For the text-containing cell, return its midpoint in [X, Y] coordinate format. 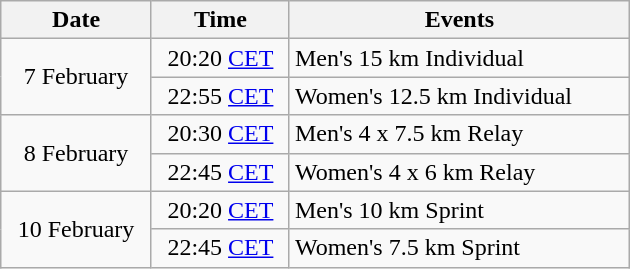
Date [76, 20]
7 February [76, 77]
Women's 4 x 6 km Relay [459, 172]
Time [220, 20]
Men's 15 km Individual [459, 58]
10 February [76, 229]
Events [459, 20]
8 February [76, 153]
Men's 10 km Sprint [459, 210]
Men's 4 x 7.5 km Relay [459, 134]
Women's 7.5 km Sprint [459, 248]
Women's 12.5 km Individual [459, 96]
20:30 CET [220, 134]
22:55 CET [220, 96]
